Pinpoint the cell where the given text exists, returning its [X, Y] midpoint coordinate. 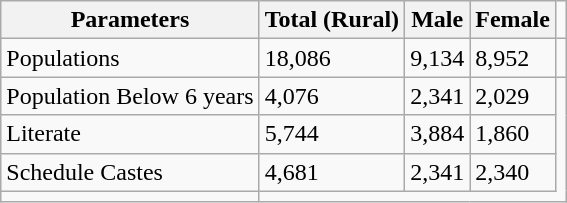
Total (Rural) [332, 20]
8,952 [513, 58]
4,076 [332, 96]
9,134 [438, 58]
4,681 [332, 172]
2,029 [513, 96]
2,340 [513, 172]
Population Below 6 years [130, 96]
Male [438, 20]
3,884 [438, 134]
1,860 [513, 134]
Parameters [130, 20]
Female [513, 20]
Populations [130, 58]
Literate [130, 134]
5,744 [332, 134]
18,086 [332, 58]
Schedule Castes [130, 172]
